Search for the cell housing the specified text and yield its (x, y) center coordinate. 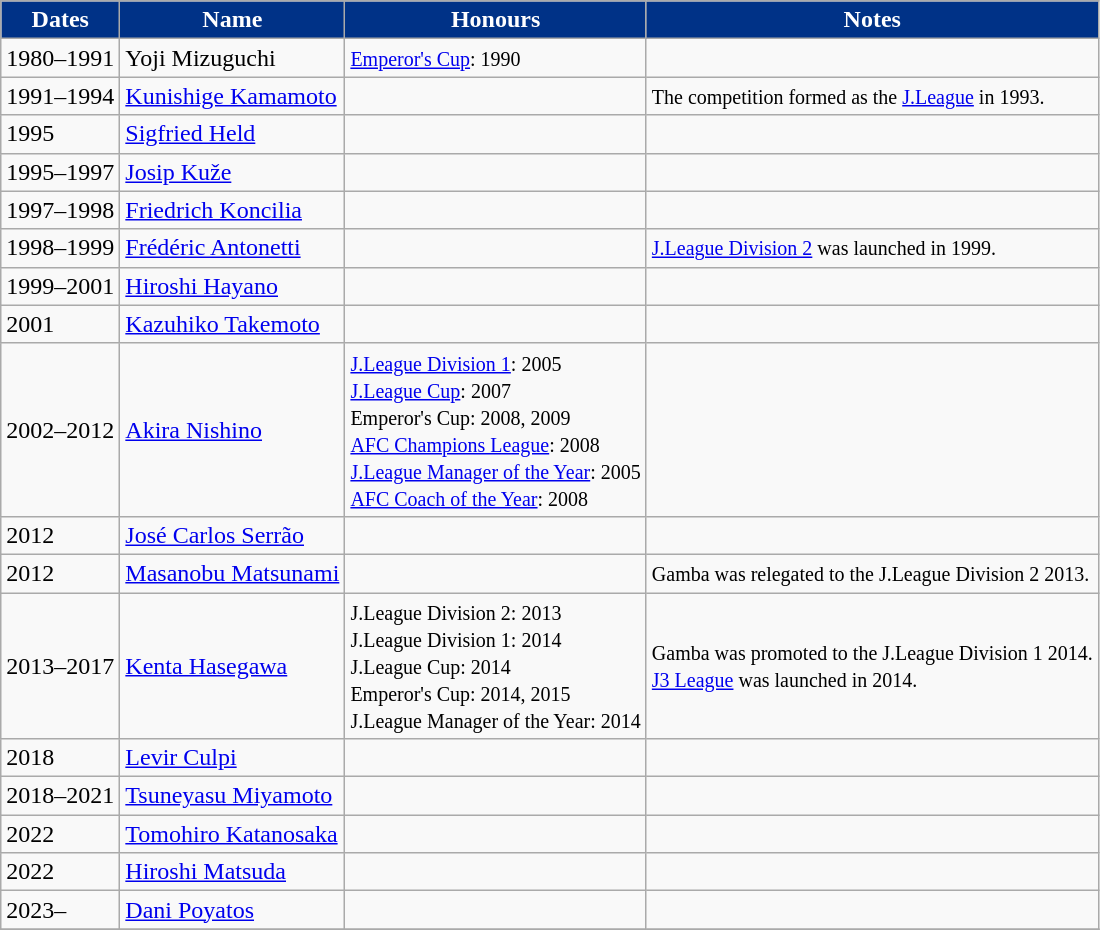
Notes (872, 20)
2023– (60, 910)
Yoji Mizuguchi (232, 58)
José Carlos Serrão (232, 535)
The competition formed as the J.League in 1993. (872, 96)
Name (232, 20)
Masanobu Matsunami (232, 573)
1991–1994 (60, 96)
1980–1991 (60, 58)
Hiroshi Matsuda (232, 872)
Dates (60, 20)
Kazuhiko Takemoto (232, 324)
Honours (496, 20)
2018–2021 (60, 796)
Dani Poyatos (232, 910)
Kenta Hasegawa (232, 665)
Josip Kuže (232, 172)
1995–1997 (60, 172)
1997–1998 (60, 210)
Tsuneyasu Miyamoto (232, 796)
Akira Nishino (232, 430)
Frédéric Antonetti (232, 248)
Emperor's Cup: 1990 (496, 58)
Kunishige Kamamoto (232, 96)
Gamba was relegated to the J.League Division 2 2013. (872, 573)
2001 (60, 324)
2002–2012 (60, 430)
J.League Division 2: 2013J.League Division 1: 2014J.League Cup: 2014Emperor's Cup: 2014, 2015J.League Manager of the Year: 2014 (496, 665)
J.League Division 2 was launched in 1999. (872, 248)
Tomohiro Katanosaka (232, 834)
Sigfried Held (232, 134)
Levir Culpi (232, 758)
1998–1999 (60, 248)
2018 (60, 758)
1995 (60, 134)
Hiroshi Hayano (232, 286)
2013–2017 (60, 665)
Gamba was promoted to the J.League Division 1 2014.J3 League was launched in 2014. (872, 665)
Friedrich Koncilia (232, 210)
1999–2001 (60, 286)
